Identify which cell holds the provided text, then report its [x, y] central coordinate. 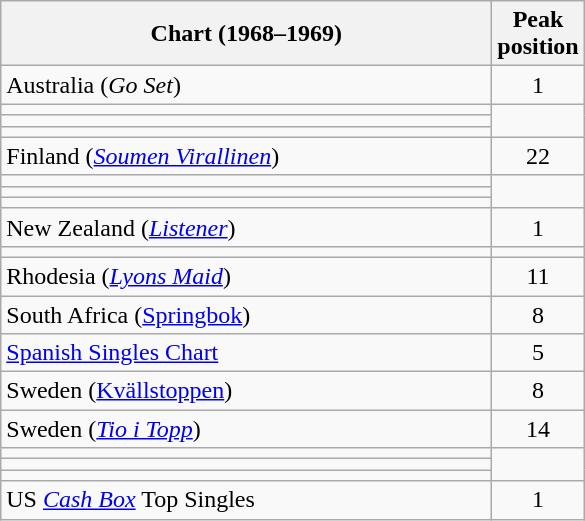
Australia (Go Set) [246, 85]
Sweden (Kvällstoppen) [246, 391]
Peakposition [538, 34]
Rhodesia (Lyons Maid) [246, 276]
US Cash Box Top Singles [246, 500]
Sweden (Tio i Topp) [246, 429]
Finland (Soumen Virallinen) [246, 156]
Chart (1968–1969) [246, 34]
New Zealand (Listener) [246, 227]
14 [538, 429]
22 [538, 156]
South Africa (Springbok) [246, 315]
5 [538, 353]
11 [538, 276]
Spanish Singles Chart [246, 353]
